Extract the [x, y] coordinate from the center of the cell holding the provided text.  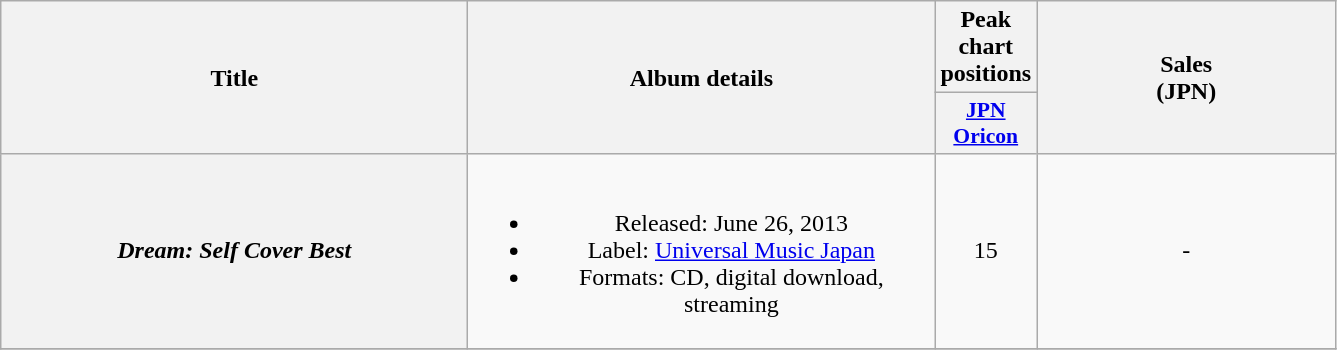
- [1186, 251]
Sales(JPN) [1186, 78]
Peakchartpositions [986, 47]
Title [234, 78]
Album details [702, 78]
Released: June 26, 2013Label: Universal Music JapanFormats: CD, digital download, streaming [702, 251]
JPNOricon [986, 124]
15 [986, 251]
Dream: Self Cover Best [234, 251]
